Locate the cell with the specified text and output its [x, y] center coordinate. 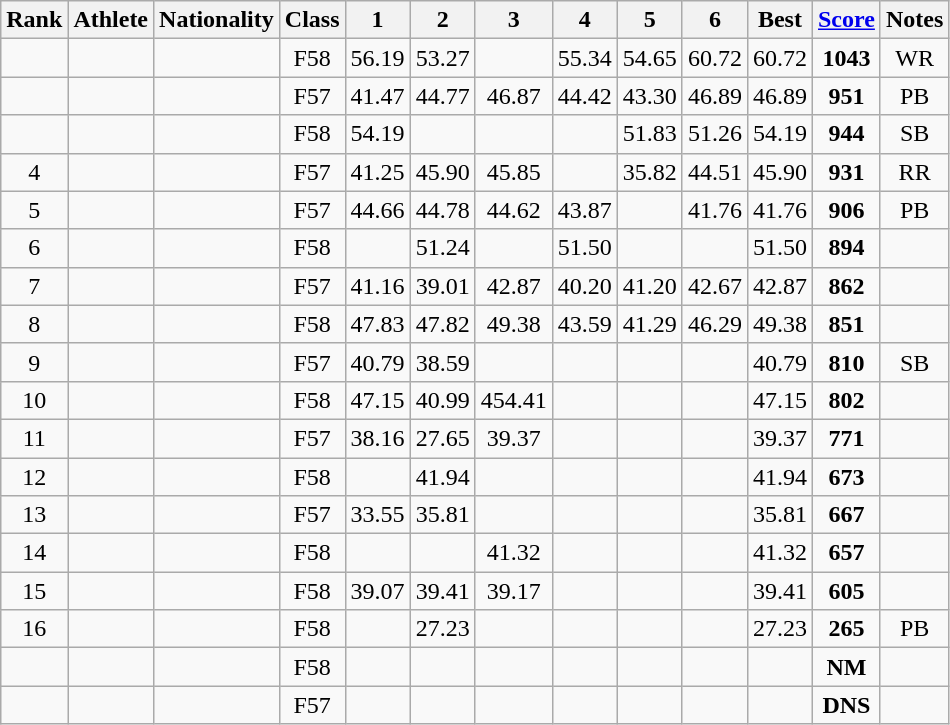
43.87 [584, 210]
851 [846, 324]
14 [34, 553]
42.67 [714, 286]
39.01 [442, 286]
8 [34, 324]
38.59 [442, 362]
41.16 [378, 286]
43.30 [650, 96]
47.83 [378, 324]
Nationality [217, 20]
44.66 [378, 210]
673 [846, 477]
12 [34, 477]
47.82 [442, 324]
Class [312, 20]
Score [846, 20]
38.16 [378, 438]
15 [34, 591]
39.17 [514, 591]
7 [34, 286]
2 [442, 20]
NM [846, 667]
771 [846, 438]
Rank [34, 20]
44.51 [714, 172]
862 [846, 286]
810 [846, 362]
Best [780, 20]
53.27 [442, 58]
46.87 [514, 96]
41.29 [650, 324]
39.07 [378, 591]
931 [846, 172]
41.47 [378, 96]
RR [914, 172]
27.65 [442, 438]
54.65 [650, 58]
40.99 [442, 400]
43.59 [584, 324]
906 [846, 210]
44.78 [442, 210]
265 [846, 629]
WR [914, 58]
51.24 [442, 248]
3 [514, 20]
44.62 [514, 210]
41.20 [650, 286]
9 [34, 362]
657 [846, 553]
46.29 [714, 324]
56.19 [378, 58]
605 [846, 591]
40.20 [584, 286]
51.83 [650, 134]
51.26 [714, 134]
894 [846, 248]
Athlete [111, 20]
1 [378, 20]
802 [846, 400]
41.25 [378, 172]
454.41 [514, 400]
13 [34, 515]
44.77 [442, 96]
1043 [846, 58]
951 [846, 96]
16 [34, 629]
33.55 [378, 515]
667 [846, 515]
55.34 [584, 58]
DNS [846, 705]
11 [34, 438]
45.85 [514, 172]
10 [34, 400]
944 [846, 134]
Notes [914, 20]
44.42 [584, 96]
35.82 [650, 172]
